Locate the cell with the specified text and output its [X, Y] center coordinate. 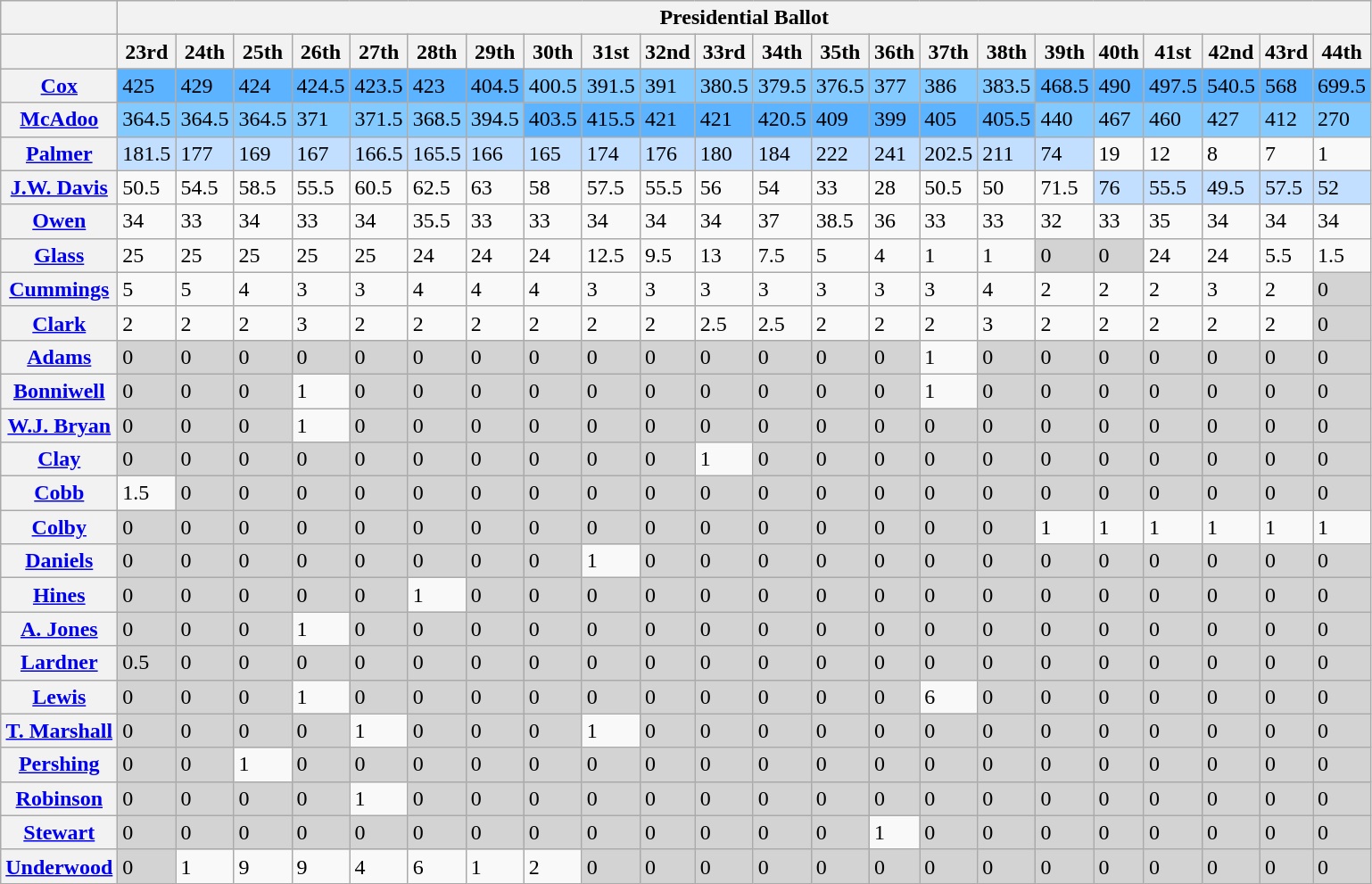
40th [1119, 52]
8 [1231, 153]
7.5 [781, 255]
7 [1286, 153]
W.J. Bryan [59, 425]
31st [610, 52]
440 [1065, 120]
Daniels [59, 561]
35 [1172, 221]
174 [610, 153]
50 [1006, 187]
25th [262, 52]
423.5 [378, 86]
J.W. Davis [59, 187]
32nd [667, 52]
424.5 [321, 86]
54 [781, 187]
Adams [59, 357]
404.5 [494, 86]
49.5 [1231, 187]
176 [667, 153]
399 [894, 120]
166 [494, 153]
38th [1006, 52]
202.5 [949, 153]
Owen [59, 221]
391 [667, 86]
424 [262, 86]
37 [781, 221]
467 [1119, 120]
74 [1065, 153]
405.5 [1006, 120]
405 [949, 120]
394.5 [494, 120]
Colby [59, 527]
177 [205, 153]
Underwood [59, 866]
Glass [59, 255]
58.5 [262, 187]
Stewart [59, 832]
34th [781, 52]
23rd [146, 52]
379.5 [781, 86]
Cobb [59, 493]
71.5 [1065, 187]
28th [437, 52]
56 [724, 187]
Bonniwell [59, 391]
409 [840, 120]
54.5 [205, 187]
35th [840, 52]
403.5 [553, 120]
181.5 [146, 153]
166.5 [378, 153]
427 [1231, 120]
27th [378, 52]
490 [1119, 86]
26th [321, 52]
30th [553, 52]
497.5 [1172, 86]
Clark [59, 323]
13 [724, 255]
423 [437, 86]
A. Jones [59, 629]
429 [205, 86]
12 [1172, 153]
33rd [724, 52]
468.5 [1065, 86]
180 [724, 153]
43rd [1286, 52]
35.5 [437, 221]
60.5 [378, 187]
42nd [1231, 52]
Presidential Ballot [744, 18]
165 [553, 153]
368.5 [437, 120]
Lewis [59, 697]
Cummings [59, 289]
386 [949, 86]
699.5 [1342, 86]
377 [894, 86]
383.5 [1006, 86]
9.5 [667, 255]
Pershing [59, 764]
12.5 [610, 255]
39th [1065, 52]
T. Marshall [59, 731]
Cox [59, 86]
36 [894, 221]
380.5 [724, 86]
169 [262, 153]
19 [1119, 153]
184 [781, 153]
41st [1172, 52]
62.5 [437, 187]
371.5 [378, 120]
58 [553, 187]
5.5 [1286, 255]
376.5 [840, 86]
Robinson [59, 798]
38.5 [840, 221]
McAdoo [59, 120]
167 [321, 153]
391.5 [610, 86]
540.5 [1231, 86]
28 [894, 187]
Hines [59, 595]
425 [146, 86]
44th [1342, 52]
Lardner [59, 663]
37th [949, 52]
415.5 [610, 120]
568 [1286, 86]
412 [1286, 120]
Clay [59, 459]
371 [321, 120]
420.5 [781, 120]
270 [1342, 120]
36th [894, 52]
460 [1172, 120]
0.5 [146, 663]
165.5 [437, 153]
32 [1065, 221]
211 [1006, 153]
400.5 [553, 86]
52 [1342, 187]
24th [205, 52]
63 [494, 187]
222 [840, 153]
29th [494, 52]
241 [894, 153]
Palmer [59, 153]
76 [1119, 187]
